Return (x, y) of the center of cell containing provided text 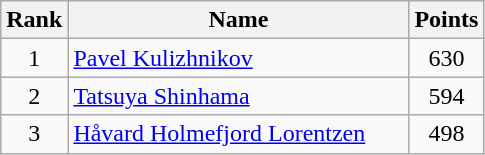
Tatsuya Shinhama (238, 96)
Points (446, 20)
630 (446, 58)
594 (446, 96)
Name (238, 20)
1 (34, 58)
Rank (34, 20)
3 (34, 134)
2 (34, 96)
Pavel Kulizhnikov (238, 58)
Håvard Holmefjord Lorentzen (238, 134)
498 (446, 134)
